Extract the (X, Y) coordinate from the center of the cell holding the provided text.  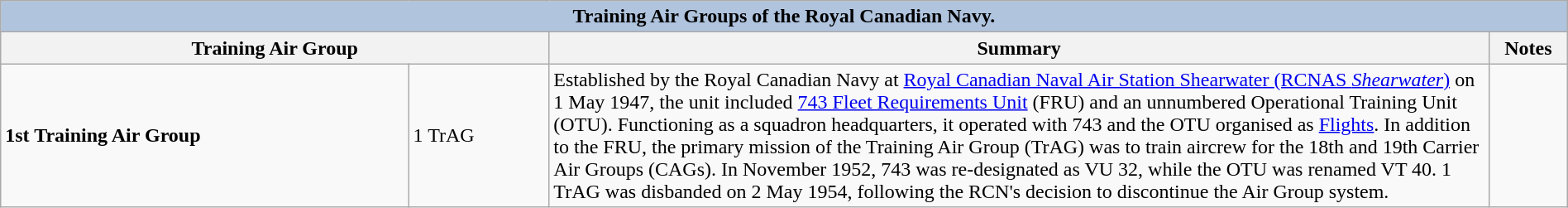
Training Air Groups of the Royal Canadian Navy. (784, 17)
Notes (1528, 48)
Training Air Group (275, 48)
1 TrAG (479, 136)
Summary (1019, 48)
1st Training Air Group (205, 136)
